Determine the [X, Y] coordinate at the center of the cell enclosing the given text.  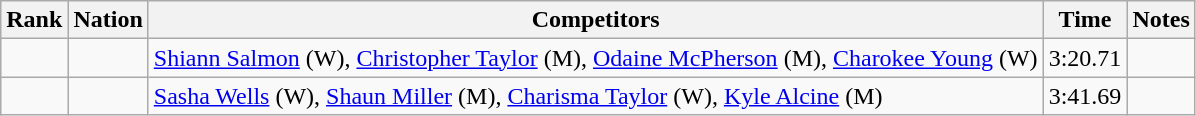
3:41.69 [1085, 96]
Shiann Salmon (W), Christopher Taylor (M), Odaine McPherson (M), Charokee Young (W) [596, 58]
Rank [34, 20]
Notes [1161, 20]
Sasha Wells (W), Shaun Miller (M), Charisma Taylor (W), Kyle Alcine (M) [596, 96]
Nation [108, 20]
Time [1085, 20]
3:20.71 [1085, 58]
Competitors [596, 20]
